Pinpoint the cell where the given text exists, returning its (x, y) midpoint coordinate. 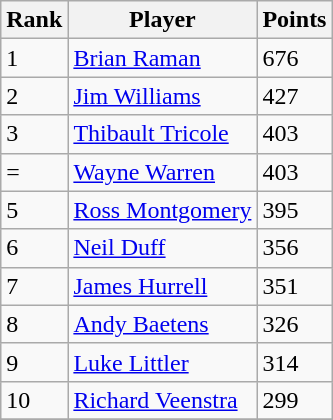
Brian Raman (162, 58)
1 (34, 58)
676 (294, 58)
299 (294, 400)
Player (162, 20)
326 (294, 324)
395 (294, 210)
Jim Williams (162, 96)
Rank (34, 20)
9 (34, 362)
356 (294, 248)
Wayne Warren (162, 172)
2 (34, 96)
Neil Duff (162, 248)
Ross Montgomery (162, 210)
James Hurrell (162, 286)
7 (34, 286)
Richard Veenstra (162, 400)
10 (34, 400)
8 (34, 324)
351 (294, 286)
6 (34, 248)
5 (34, 210)
Thibault Tricole (162, 134)
Points (294, 20)
Andy Baetens (162, 324)
= (34, 172)
427 (294, 96)
3 (34, 134)
314 (294, 362)
Luke Littler (162, 362)
